Output the [x, y] coordinate of the center of the cell containing the given text.  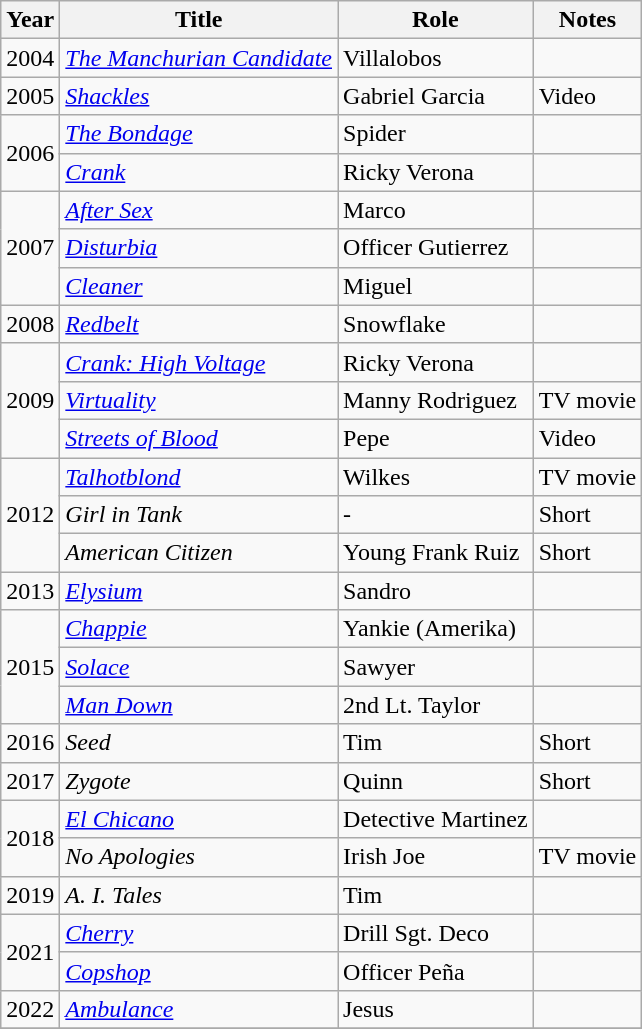
2019 [30, 895]
Spider [436, 134]
2009 [30, 400]
Yankie (Amerika) [436, 629]
Gabriel Garcia [436, 96]
Sandro [436, 591]
The Manchurian Candidate [199, 58]
Cleaner [199, 286]
Marco [436, 210]
Year [30, 20]
El Chicano [199, 819]
Cherry [199, 933]
Seed [199, 743]
Ambulance [199, 1009]
Drill Sgt. Deco [436, 933]
Man Down [199, 705]
Crank: High Voltage [199, 362]
Disturbia [199, 248]
2006 [30, 153]
2021 [30, 952]
2016 [30, 743]
Role [436, 20]
Copshop [199, 971]
Crank [199, 172]
Redbelt [199, 324]
After Sex [199, 210]
2005 [30, 96]
Virtuality [199, 400]
2017 [30, 781]
Zygote [199, 781]
Jesus [436, 1009]
Young Frank Ruiz [436, 553]
Notes [588, 20]
2004 [30, 58]
Sawyer [436, 667]
Irish Joe [436, 857]
American Citizen [199, 553]
Elysium [199, 591]
- [436, 515]
Girl in Tank [199, 515]
2018 [30, 838]
Manny Rodriguez [436, 400]
Miguel [436, 286]
Pepe [436, 438]
Villalobos [436, 58]
Officer Gutierrez [436, 248]
The Bondage [199, 134]
Talhotblond [199, 477]
Detective Martinez [436, 819]
Wilkes [436, 477]
No Apologies [199, 857]
2015 [30, 667]
Quinn [436, 781]
Title [199, 20]
2013 [30, 591]
Chappie [199, 629]
A. I. Tales [199, 895]
Snowflake [436, 324]
2008 [30, 324]
2nd Lt. Taylor [436, 705]
2012 [30, 515]
Solace [199, 667]
2007 [30, 248]
Shackles [199, 96]
2022 [30, 1009]
Streets of Blood [199, 438]
Officer Peña [436, 971]
